From the cell containing the given text, extract its center point as [X, Y] coordinate. 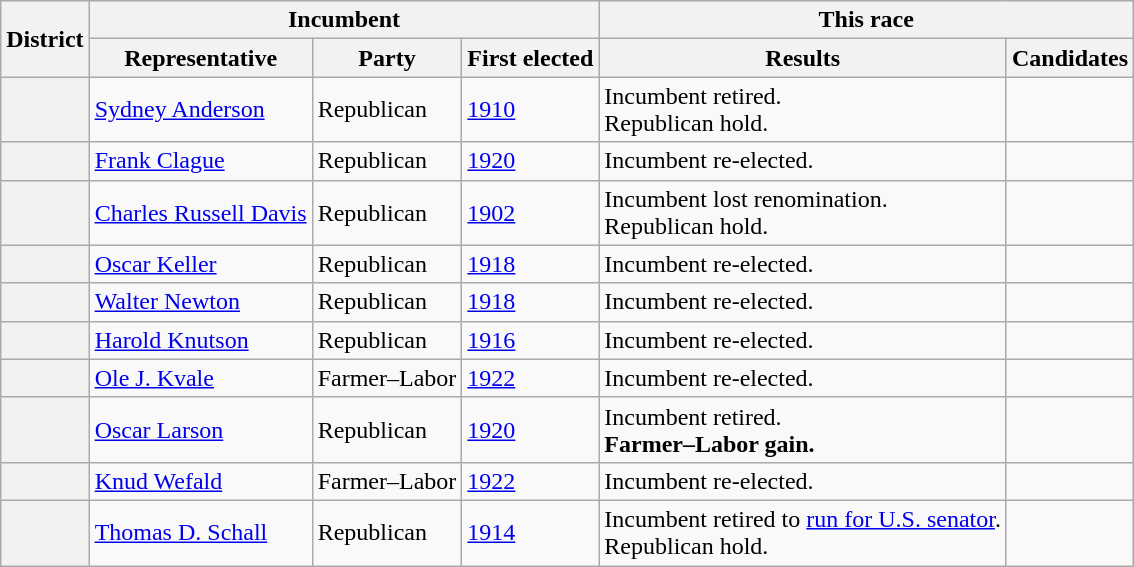
Representative [200, 58]
1910 [530, 110]
1916 [530, 340]
Walter Newton [200, 302]
Incumbent lost renomination.Republican hold. [803, 212]
District [45, 39]
Incumbent [344, 20]
First elected [530, 58]
Oscar Larson [200, 430]
1902 [530, 212]
This race [866, 20]
Sydney Anderson [200, 110]
Incumbent retired.Farmer–Labor gain. [803, 430]
Thomas D. Schall [200, 532]
Candidates [1070, 58]
Party [387, 58]
Frank Clague [200, 161]
Results [803, 58]
Oscar Keller [200, 264]
Charles Russell Davis [200, 212]
1914 [530, 532]
Incumbent retired to run for U.S. senator.Republican hold. [803, 532]
Incumbent retired.Republican hold. [803, 110]
Harold Knutson [200, 340]
Knud Wefald [200, 481]
Ole J. Kvale [200, 378]
